Determine the [x, y] coordinate at the center of the cell enclosing the given text.  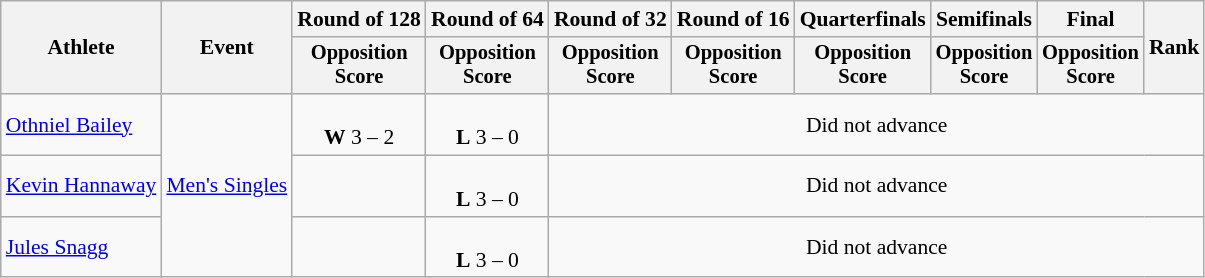
Round of 32 [610, 19]
Jules Snagg [82, 248]
Rank [1174, 48]
Men's Singles [226, 186]
Quarterfinals [863, 19]
Round of 64 [488, 19]
Final [1090, 19]
Round of 16 [734, 19]
Athlete [82, 48]
Othniel Bailey [82, 124]
Semifinals [984, 19]
Kevin Hannaway [82, 186]
Event [226, 48]
W 3 – 2 [359, 124]
Round of 128 [359, 19]
